Search for the cell housing the specified text and yield its (X, Y) center coordinate. 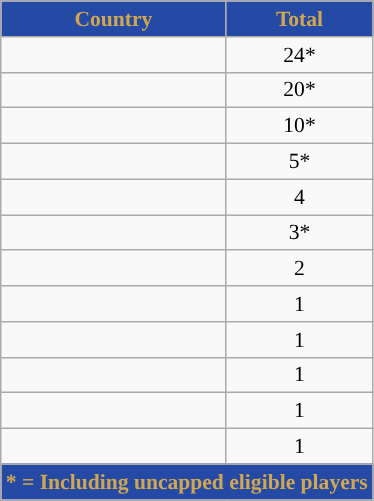
4 (300, 197)
Country (114, 19)
3* (300, 233)
Total (300, 19)
2 (300, 269)
5* (300, 162)
24* (300, 55)
20* (300, 90)
* = Including uncapped eligible players (187, 482)
10* (300, 126)
